Find where the given text appears and provide that cell's center as [x, y] coordinate. 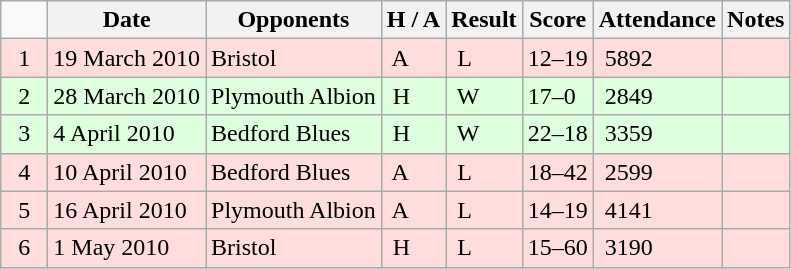
18–42 [558, 172]
19 March 2010 [127, 58]
3359 [657, 134]
4141 [657, 210]
2599 [657, 172]
Result [484, 20]
4 [24, 172]
15–60 [558, 248]
4 April 2010 [127, 134]
Attendance [657, 20]
16 April 2010 [127, 210]
12–19 [558, 58]
10 April 2010 [127, 172]
Date [127, 20]
14–19 [558, 210]
1 [24, 58]
28 March 2010 [127, 96]
2849 [657, 96]
Opponents [294, 20]
2 [24, 96]
H / A [413, 20]
3 [24, 134]
3190 [657, 248]
5892 [657, 58]
17–0 [558, 96]
Score [558, 20]
22–18 [558, 134]
1 May 2010 [127, 248]
6 [24, 248]
5 [24, 210]
Notes [756, 20]
